Return the (X, Y) coordinate for the center point of the cell that contains the specified text.  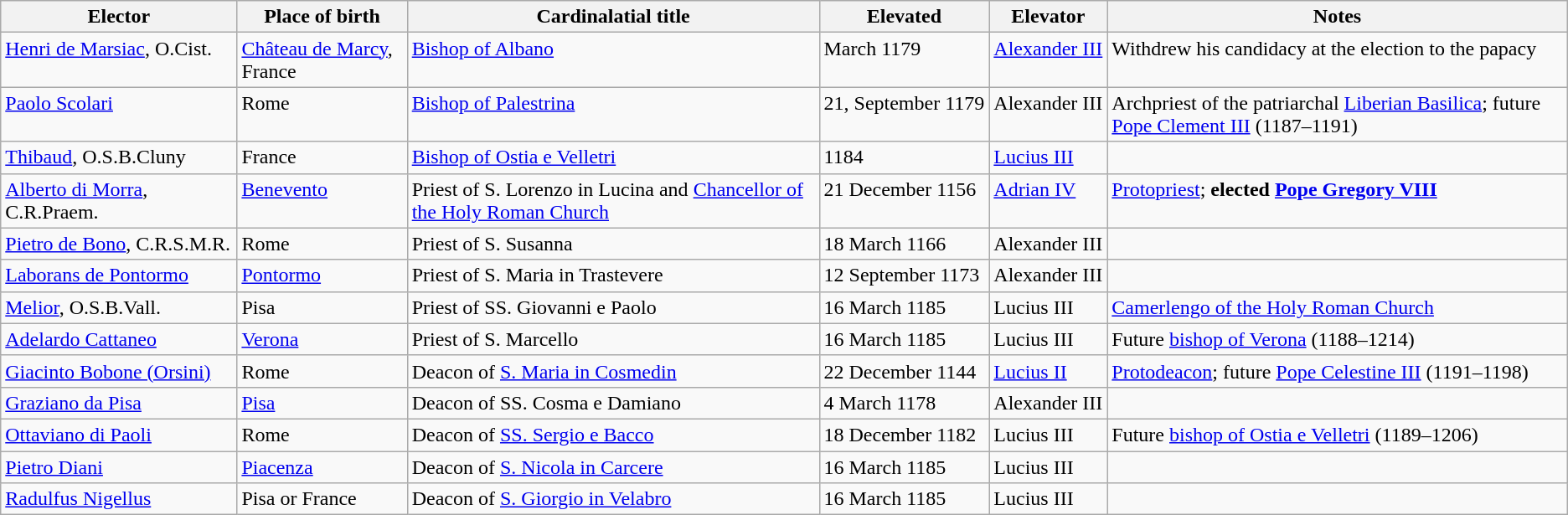
Priest of S. Marcello (613, 339)
Place of birth (322, 17)
Bishop of Ostia e Velletri (613, 157)
Giacinto Bobone (Orsini) (119, 371)
4 March 1178 (905, 403)
Priest of S. Susanna (613, 244)
21, September 1179 (905, 114)
Bishop of Albano (613, 60)
Melior, O.S.B.Vall. (119, 307)
Elector (119, 17)
18 December 1182 (905, 435)
Graziano da Pisa (119, 403)
Ottaviano di Paoli (119, 435)
Cardinalatial title (613, 17)
France (322, 157)
18 March 1166 (905, 244)
Château de Marcy, France (322, 60)
Piacenza (322, 466)
Thibaud, O.S.B.Cluny (119, 157)
Lucius II (1049, 371)
Future bishop of Ostia e Velletri (1189–1206) (1337, 435)
Protodeacon; future Pope Celestine III (1191–1198) (1337, 371)
Camerlengo of the Holy Roman Church (1337, 307)
Paolo Scolari (119, 114)
Deacon of S. Giorgio in Velabro (613, 499)
Withdrew his candidacy at the election to the papacy (1337, 60)
Radulfus Nigellus (119, 499)
21 December 1156 (905, 201)
Pontormo (322, 276)
Adelardo Cattaneo (119, 339)
Deacon of S. Nicola in Carcere (613, 466)
Alberto di Morra, C.R.Praem. (119, 201)
Deacon of SS. Cosma e Damiano (613, 403)
Benevento (322, 201)
Future bishop of Verona (1188–1214) (1337, 339)
March 1179 (905, 60)
Pisa or France (322, 499)
Protopriest; elected Pope Gregory VIII (1337, 201)
Priest of SS. Giovanni e Paolo (613, 307)
Bishop of Palestrina (613, 114)
1184 (905, 157)
Priest of S. Lorenzo in Lucina and Chancellor of the Holy Roman Church (613, 201)
Elevator (1049, 17)
Verona (322, 339)
12 September 1173 (905, 276)
Pietro de Bono, C.R.S.M.R. (119, 244)
Deacon of S. Maria in Cosmedin (613, 371)
Priest of S. Maria in Trastevere (613, 276)
Laborans de Pontormo (119, 276)
Deacon of SS. Sergio e Bacco (613, 435)
22 December 1144 (905, 371)
Adrian IV (1049, 201)
Archpriest of the patriarchal Liberian Basilica; future Pope Clement III (1187–1191) (1337, 114)
Elevated (905, 17)
Notes (1337, 17)
Henri de Marsiac, O.Cist. (119, 60)
Pietro Diani (119, 466)
